Search for the cell housing the specified text and yield its [X, Y] center coordinate. 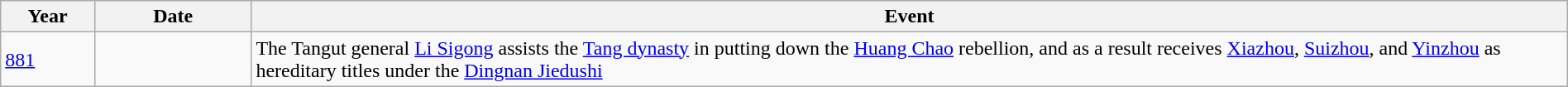
Event [910, 17]
Date [172, 17]
Year [48, 17]
881 [48, 60]
